Scan for the cell matching the given text and deliver its (x, y) coordinate at center. 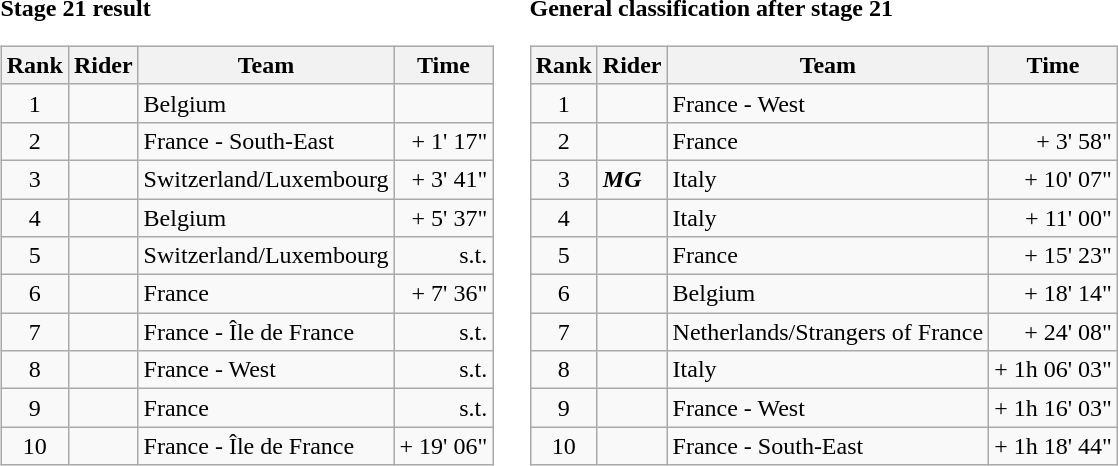
+ 1h 18' 44" (1054, 446)
+ 19' 06" (444, 446)
+ 7' 36" (444, 294)
+ 3' 58" (1054, 141)
+ 1h 06' 03" (1054, 370)
+ 10' 07" (1054, 179)
+ 5' 37" (444, 217)
+ 3' 41" (444, 179)
+ 1' 17" (444, 141)
Netherlands/Strangers of France (828, 332)
+ 18' 14" (1054, 294)
MG (632, 179)
+ 24' 08" (1054, 332)
+ 15' 23" (1054, 256)
+ 1h 16' 03" (1054, 408)
+ 11' 00" (1054, 217)
